Locate the cell with the specified text and output its (x, y) center coordinate. 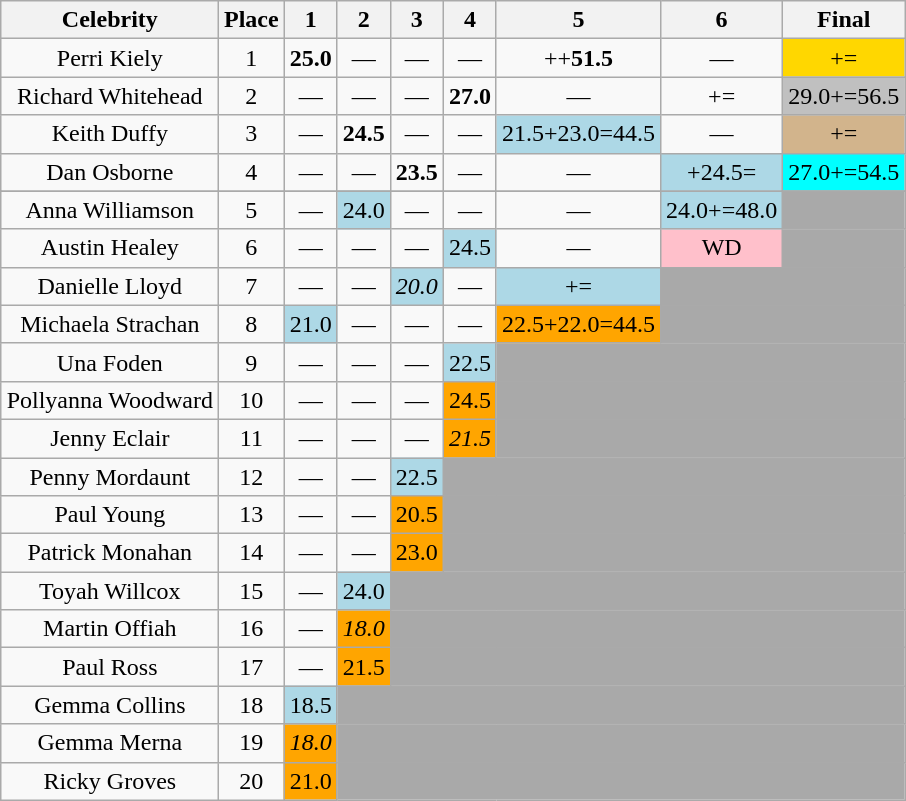
20.5 (416, 515)
12 (251, 477)
Dan Osborne (110, 172)
Danielle Lloyd (110, 286)
Toyah Willcox (110, 591)
Pollyanna Woodward (110, 400)
+24.5= (722, 172)
Patrick Monahan (110, 553)
24.0+=48.0 (722, 210)
Jenny Eclair (110, 438)
Paul Young (110, 515)
23.5 (416, 172)
Celebrity (110, 20)
20 (251, 781)
27.0+=54.5 (844, 172)
13 (251, 515)
WD (722, 248)
10 (251, 400)
Place (251, 20)
20.0 (416, 286)
++51.5 (578, 58)
Anna Williamson (110, 210)
29.0+=56.5 (844, 96)
22.5+22.0=44.5 (578, 324)
Austin Healey (110, 248)
Penny Mordaunt (110, 477)
18.5 (310, 705)
17 (251, 667)
21.5+23.0=44.5 (578, 134)
27.0 (470, 96)
Final (844, 20)
7 (251, 286)
Michaela Strachan (110, 324)
Gemma Merna (110, 743)
Martin Offiah (110, 629)
Paul Ross (110, 667)
Una Foden (110, 362)
Ricky Groves (110, 781)
15 (251, 591)
23.0 (416, 553)
11 (251, 438)
8 (251, 324)
25.0 (310, 58)
16 (251, 629)
19 (251, 743)
9 (251, 362)
Gemma Collins (110, 705)
14 (251, 553)
18 (251, 705)
Perri Kiely (110, 58)
Keith Duffy (110, 134)
Richard Whitehead (110, 96)
